Extract the [x, y] coordinate from the center of the cell holding the provided text.  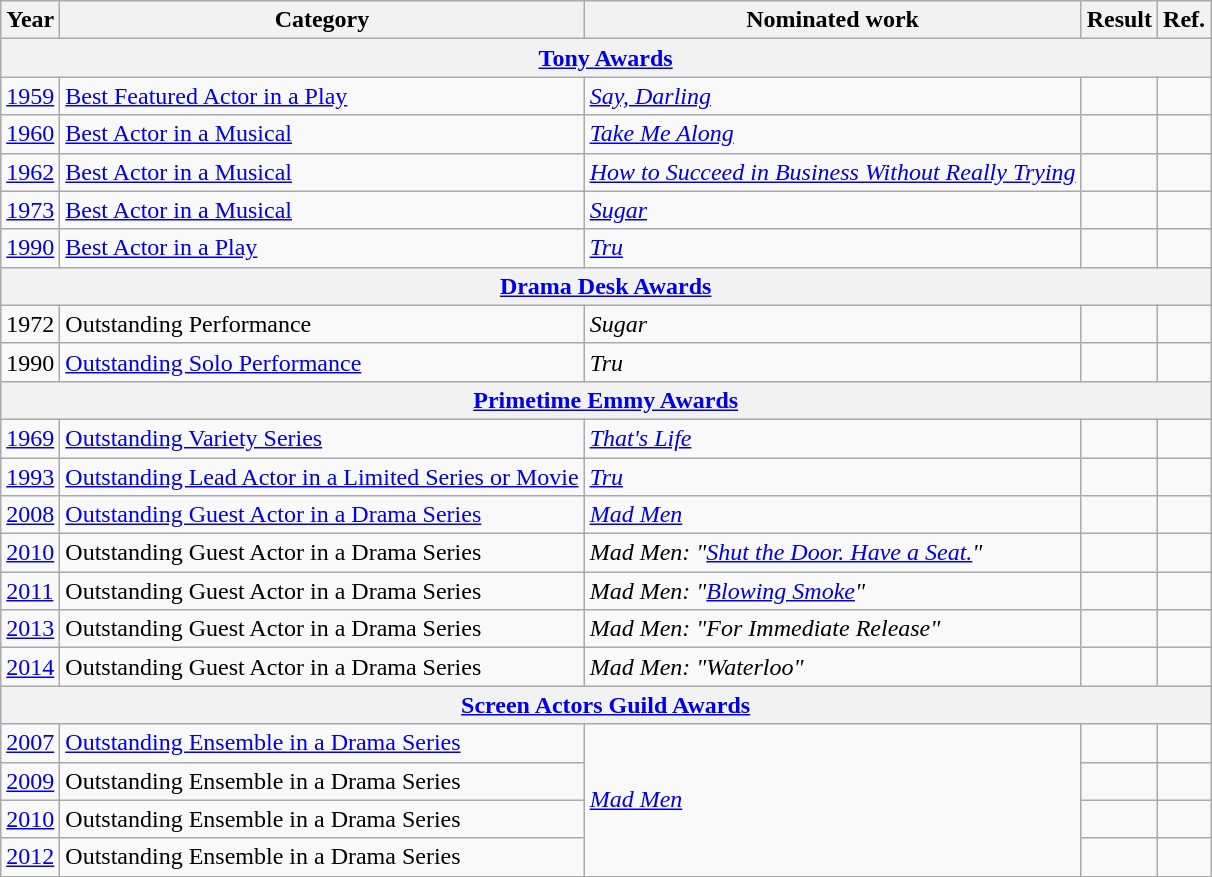
How to Succeed in Business Without Really Trying [832, 172]
2012 [30, 857]
Nominated work [832, 20]
2008 [30, 515]
2007 [30, 743]
Outstanding Variety Series [322, 438]
Outstanding Performance [322, 324]
2011 [30, 591]
Outstanding Solo Performance [322, 362]
Mad Men: "For Immediate Release" [832, 629]
Primetime Emmy Awards [606, 400]
Mad Men: "Blowing Smoke" [832, 591]
1973 [30, 210]
Mad Men: "Shut the Door. Have a Seat." [832, 553]
1960 [30, 134]
1972 [30, 324]
Year [30, 20]
1959 [30, 96]
Mad Men: "Waterloo" [832, 667]
Tony Awards [606, 58]
That's Life [832, 438]
Say, Darling [832, 96]
2014 [30, 667]
Ref. [1184, 20]
2009 [30, 781]
2013 [30, 629]
Take Me Along [832, 134]
Outstanding Lead Actor in a Limited Series or Movie [322, 477]
Screen Actors Guild Awards [606, 705]
1993 [30, 477]
Category [322, 20]
1969 [30, 438]
Best Featured Actor in a Play [322, 96]
1962 [30, 172]
Result [1119, 20]
Drama Desk Awards [606, 286]
Best Actor in a Play [322, 248]
